Return the (X, Y) coordinate for the center point of the cell that contains the specified text.  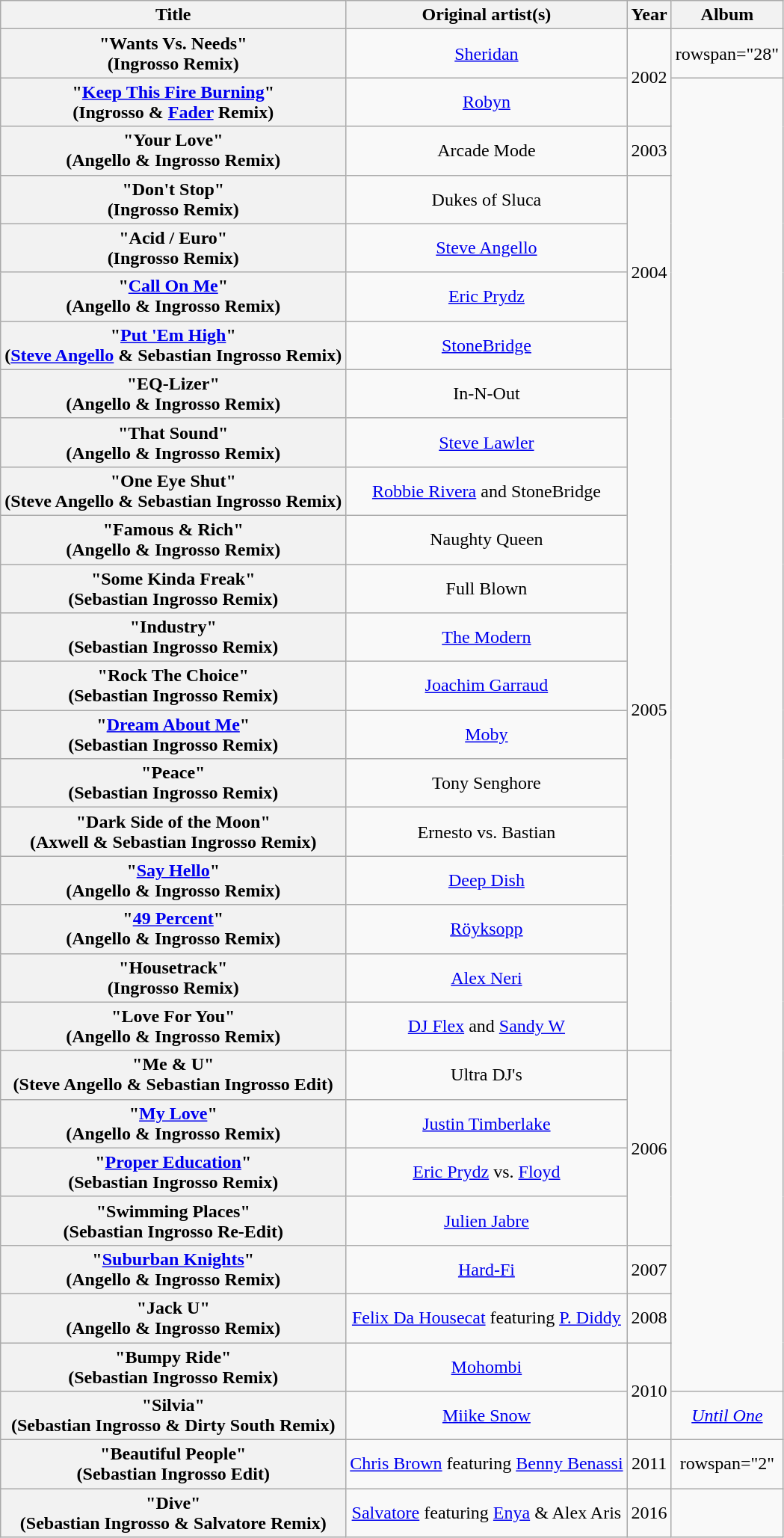
"EQ-Lizer"(Angello & Ingrosso Remix) (173, 393)
Naughty Queen (487, 540)
Felix Da Housecat featuring P. Diddy (487, 1317)
"One Eye Shut"(Steve Angello & Sebastian Ingrosso Remix) (173, 490)
2005 (649, 710)
Original artist(s) (487, 15)
2006 (649, 1148)
2011 (649, 1464)
Julien Jabre (487, 1220)
"Don't Stop"(Ingrosso Remix) (173, 199)
Hard-Fi (487, 1270)
"Wants Vs. Needs"(Ingrosso Remix) (173, 54)
Eric Prydz vs. Floyd (487, 1172)
2008 (649, 1317)
"Rock The Choice"(Sebastian Ingrosso Remix) (173, 686)
Until One (727, 1416)
Full Blown (487, 588)
2007 (649, 1270)
"Your Love"(Angello & Ingrosso Remix) (173, 151)
2016 (649, 1513)
The Modern (487, 637)
Röyksopp (487, 929)
"Love For You"(Angello & Ingrosso Remix) (173, 1026)
In-N-Out (487, 393)
"Proper Education"(Sebastian Ingrosso Remix) (173, 1172)
2010 (649, 1391)
Joachim Garraud (487, 686)
Sheridan (487, 54)
Robbie Rivera and StoneBridge (487, 490)
DJ Flex and Sandy W (487, 1026)
2003 (649, 151)
"Dark Side of the Moon"(Axwell & Sebastian Ingrosso Remix) (173, 831)
Deep Dish (487, 881)
"Dive"(Sebastian Ingrosso & Salvatore Remix) (173, 1513)
"That Sound"(Angello & Ingrosso Remix) (173, 443)
Robyn (487, 102)
"My Love"(Angello & Ingrosso Remix) (173, 1123)
Mohombi (487, 1367)
"Say Hello"(Angello & Ingrosso Remix) (173, 881)
Title (173, 15)
Tony Senghore (487, 784)
Justin Timberlake (487, 1123)
"Suburban Knights"(Angello & Ingrosso Remix) (173, 1270)
"Some Kinda Freak"(Sebastian Ingrosso Remix) (173, 588)
Steve Angello (487, 248)
"Bumpy Ride"(Sebastian Ingrosso Remix) (173, 1367)
"Keep This Fire Burning"(Ingrosso & Fader Remix) (173, 102)
2004 (649, 272)
Album (727, 15)
Dukes of Sluca (487, 199)
"Me & U"(Steve Angello & Sebastian Ingrosso Edit) (173, 1075)
"49 Percent"(Angello & Ingrosso Remix) (173, 929)
Ultra DJ's (487, 1075)
"Call On Me"(Angello & Ingrosso Remix) (173, 296)
"Put 'Em High"(Steve Angello & Sebastian Ingrosso Remix) (173, 345)
StoneBridge (487, 345)
Eric Prydz (487, 296)
"Swimming Places"(Sebastian Ingrosso Re-Edit) (173, 1220)
"Housetrack"(Ingrosso Remix) (173, 978)
"Industry"(Sebastian Ingrosso Remix) (173, 637)
"Beautiful People"(Sebastian Ingrosso Edit) (173, 1464)
"Dream About Me"(Sebastian Ingrosso Remix) (173, 734)
Alex Neri (487, 978)
"Peace"(Sebastian Ingrosso Remix) (173, 784)
rowspan="28" (727, 54)
Miike Snow (487, 1416)
"Silvia"(Sebastian Ingrosso & Dirty South Remix) (173, 1416)
Ernesto vs. Bastian (487, 831)
rowspan="2" (727, 1464)
Chris Brown featuring Benny Benassi (487, 1464)
Year (649, 15)
Moby (487, 734)
Steve Lawler (487, 443)
"Acid / Euro"(Ingrosso Remix) (173, 248)
Salvatore featuring Enya & Alex Aris (487, 1513)
Arcade Mode (487, 151)
"Jack U"(Angello & Ingrosso Remix) (173, 1317)
2002 (649, 78)
"Famous & Rich"(Angello & Ingrosso Remix) (173, 540)
